Locate the cell with the specified text and output its [X, Y] center coordinate. 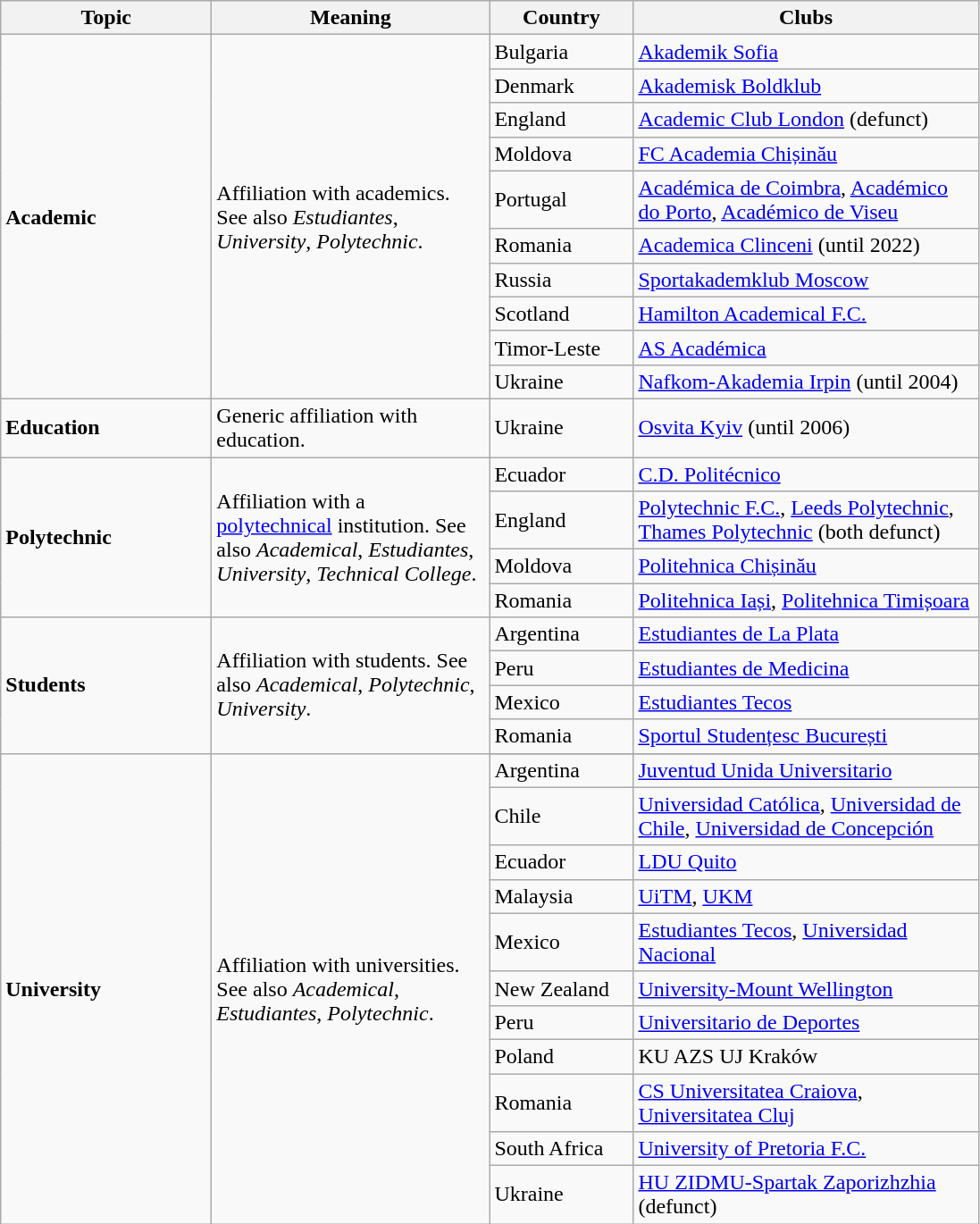
Estudiantes Tecos, Universidad Nacional [806, 942]
Russia [561, 280]
Academic [106, 217]
Academic Club London (defunct) [806, 120]
Académica de Coimbra, Académico do Porto, Académico de Viseu [806, 200]
Timor-Leste [561, 348]
Universidad Católica, Universidad de Chile, Universidad de Concepción [806, 817]
Bulgaria [561, 52]
Denmark [561, 86]
LDU Quito [806, 862]
Poland [561, 1056]
Affiliation with academics. See also Estudiantes, University, Polytechnic. [350, 217]
Affiliation with a polytechnical institution. See also Academical, Estudiantes, University, Technical College. [350, 538]
University-Mount Wellington [806, 988]
Students [106, 685]
Akademik Sofia [806, 52]
Estudiantes de La Plata [806, 634]
Politehnica Chișinău [806, 566]
Affiliation with students. See also Academical, Polytechnic, University. [350, 685]
Estudiantes Tecos [806, 702]
Polytechnic [106, 538]
Osvita Kyiv (until 2006) [806, 427]
South Africa [561, 1149]
UiTM, UKM [806, 896]
Sportul Studențesc București [806, 736]
Academica Clinceni (until 2022) [806, 246]
HU ZIDMU-Spartak Zaporizhzhia (defunct) [806, 1195]
FC Academia Chișinău [806, 154]
Hamilton Academical F.C. [806, 314]
Country [561, 18]
Generic affiliation with education. [350, 427]
Meaning [350, 18]
Universitario de Deportes [806, 1022]
University [106, 988]
Juventud Unida Universitario [806, 770]
AS Académica [806, 348]
Clubs [806, 18]
Education [106, 427]
Topic [106, 18]
KU AZS UJ Kraków [806, 1056]
Nafkom-Akademia Irpin (until 2004) [806, 381]
University of Pretoria F.C. [806, 1149]
Malaysia [561, 896]
Affiliation with universities. See also Academical, Estudiantes, Polytechnic. [350, 988]
Polytechnic F.C., Leeds Polytechnic, Thames Polytechnic (both defunct) [806, 520]
Estudiantes de Medicina [806, 668]
Sportakademklub Moscow [806, 280]
New Zealand [561, 988]
Chile [561, 817]
Akademisk Boldklub [806, 86]
Scotland [561, 314]
CS Universitatea Craiova, Universitatea Cluj [806, 1102]
Portugal [561, 200]
Politehnica Iași, Politehnica Timișoara [806, 600]
C.D. Politécnico [806, 474]
